Locate the cell with the specified text and output its [x, y] center coordinate. 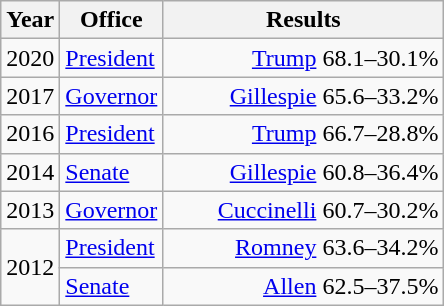
Cuccinelli 60.7–30.2% [304, 210]
2012 [30, 267]
Year [30, 20]
2013 [30, 210]
2014 [30, 172]
2020 [30, 58]
Results [304, 20]
2017 [30, 96]
Trump 66.7–28.8% [304, 134]
Allen 62.5–37.5% [304, 286]
Gillespie 60.8–36.4% [304, 172]
Trump 68.1–30.1% [304, 58]
Office [112, 20]
Romney 63.6–34.2% [304, 248]
Gillespie 65.6–33.2% [304, 96]
2016 [30, 134]
